Return [x, y] of the center of cell containing provided text 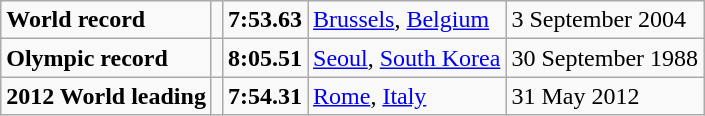
8:05.51 [264, 58]
Seoul, South Korea [407, 58]
31 May 2012 [605, 96]
7:54.31 [264, 96]
2012 World leading [106, 96]
7:53.63 [264, 20]
3 September 2004 [605, 20]
Brussels, Belgium [407, 20]
World record [106, 20]
30 September 1988 [605, 58]
Rome, Italy [407, 96]
Olympic record [106, 58]
